Search for the cell housing the specified text and yield its (X, Y) center coordinate. 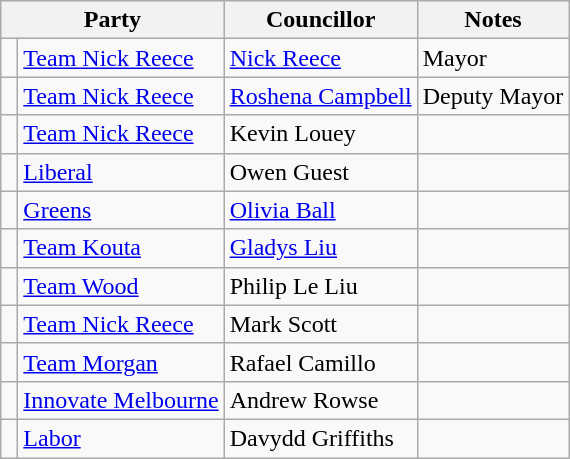
Gladys Liu (320, 248)
Party (112, 20)
Philip Le Liu (320, 286)
Owen Guest (320, 172)
Innovate Melbourne (121, 400)
Roshena Campbell (320, 96)
Notes (493, 20)
Davydd Griffiths (320, 438)
Deputy Mayor (493, 96)
Greens (121, 210)
Team Wood (121, 286)
Liberal (121, 172)
Councillor (320, 20)
Mayor (493, 58)
Rafael Camillo (320, 362)
Labor (121, 438)
Andrew Rowse (320, 400)
Olivia Ball (320, 210)
Nick Reece (320, 58)
Team Kouta (121, 248)
Mark Scott (320, 324)
Kevin Louey (320, 134)
Team Morgan (121, 362)
